From the cell containing the given text, extract its center point as [X, Y] coordinate. 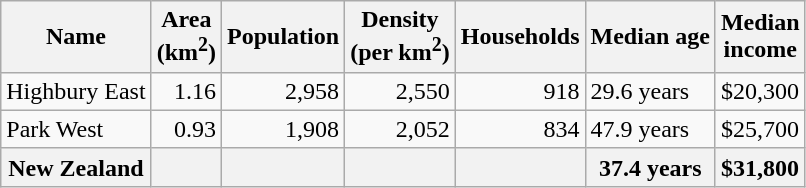
Density(per km2) [400, 37]
Population [284, 37]
2,052 [400, 129]
Name [76, 37]
918 [520, 91]
1.16 [186, 91]
1,908 [284, 129]
$20,300 [760, 91]
Highbury East [76, 91]
47.9 years [650, 129]
Park West [76, 129]
Median age [650, 37]
0.93 [186, 129]
$31,800 [760, 167]
Medianincome [760, 37]
$25,700 [760, 129]
Area(km2) [186, 37]
834 [520, 129]
29.6 years [650, 91]
Households [520, 37]
2,958 [284, 91]
New Zealand [76, 167]
37.4 years [650, 167]
2,550 [400, 91]
